Output the [X, Y] coordinate of the center of the cell containing the given text.  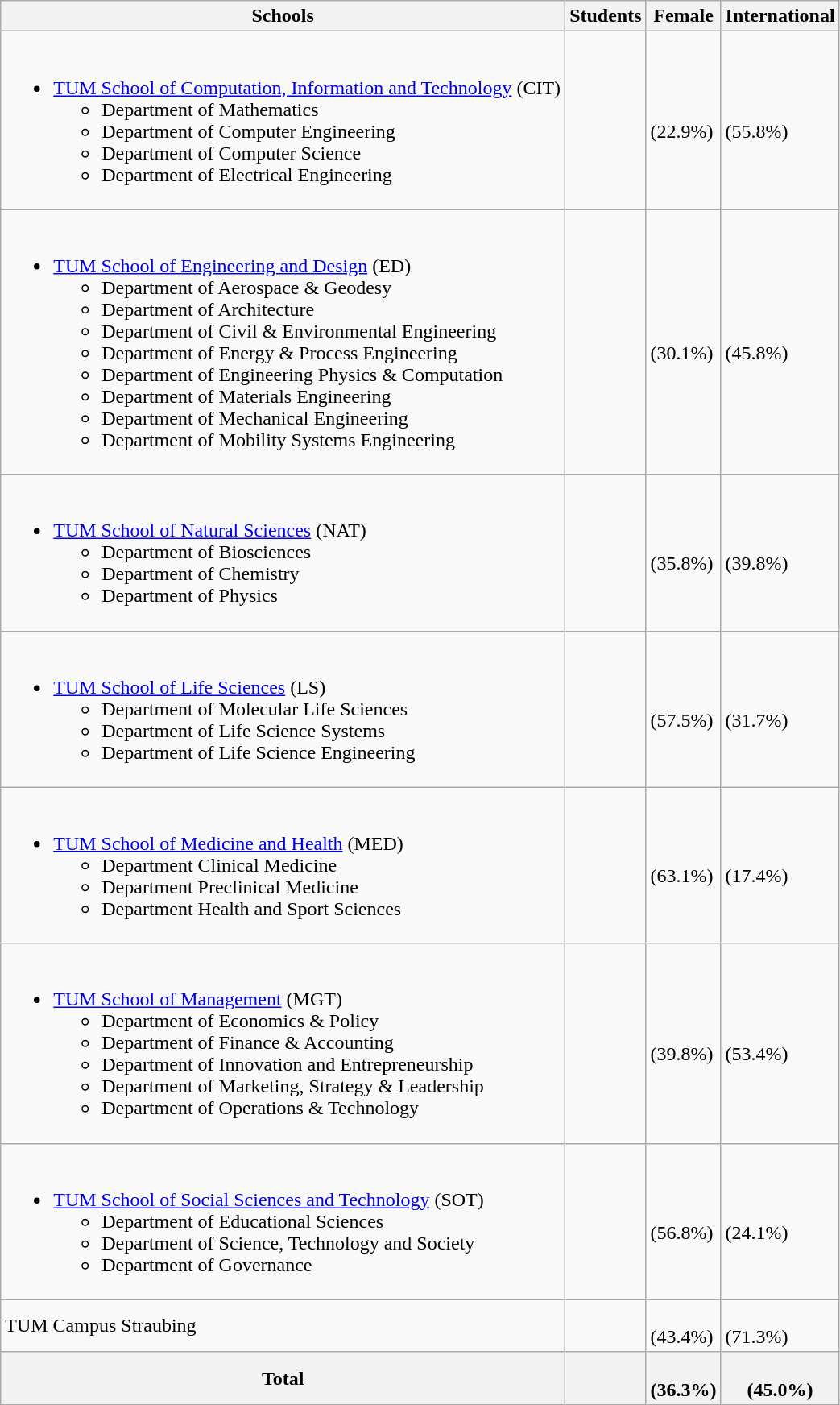
(71.3%) [780, 1326]
Students [606, 16]
(24.1%) [780, 1221]
(36.3%) [683, 1378]
(35.8%) [683, 553]
(57.5%) [683, 709]
Total [283, 1378]
(43.4%) [683, 1326]
Female [683, 16]
International [780, 16]
(31.7%) [780, 709]
(63.1%) [683, 865]
(45.8%) [780, 342]
(45.0%) [780, 1378]
(30.1%) [683, 342]
(55.8%) [780, 121]
Schools [283, 16]
TUM School of Medicine and Health (MED)Department Clinical MedicineDepartment Preclinical MedicineDepartment Health and Sport Sciences [283, 865]
TUM Campus Straubing [283, 1326]
(22.9%) [683, 121]
(53.4%) [780, 1043]
(17.4%) [780, 865]
TUM School of Natural Sciences (NAT)Department of BiosciencesDepartment of ChemistryDepartment of Physics [283, 553]
TUM School of Life Sciences (LS)Department of Molecular Life SciencesDepartment of Life Science SystemsDepartment of Life Science Engineering [283, 709]
(56.8%) [683, 1221]
